Provide the [X, Y] coordinate of the cell's center where the given text is located.  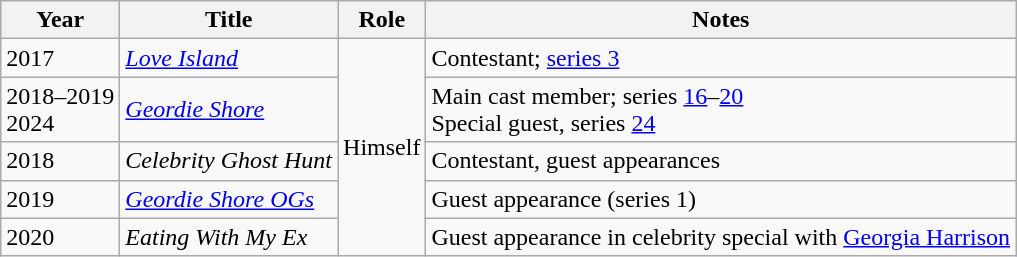
2018 [60, 161]
2018–20192024 [60, 110]
2017 [60, 58]
Guest appearance in celebrity special with Georgia Harrison [721, 237]
Eating With My Ex [229, 237]
Geordie Shore [229, 110]
Contestant, guest appearances [721, 161]
Love Island [229, 58]
Geordie Shore OGs [229, 199]
Role [382, 20]
Year [60, 20]
Celebrity Ghost Hunt [229, 161]
Main cast member; series 16–20Special guest, series 24 [721, 110]
Guest appearance (series 1) [721, 199]
Notes [721, 20]
Title [229, 20]
Contestant; series 3 [721, 58]
2020 [60, 237]
2019 [60, 199]
Himself [382, 148]
